Provide the (X, Y) coordinate of the cell's center where the given text is located.  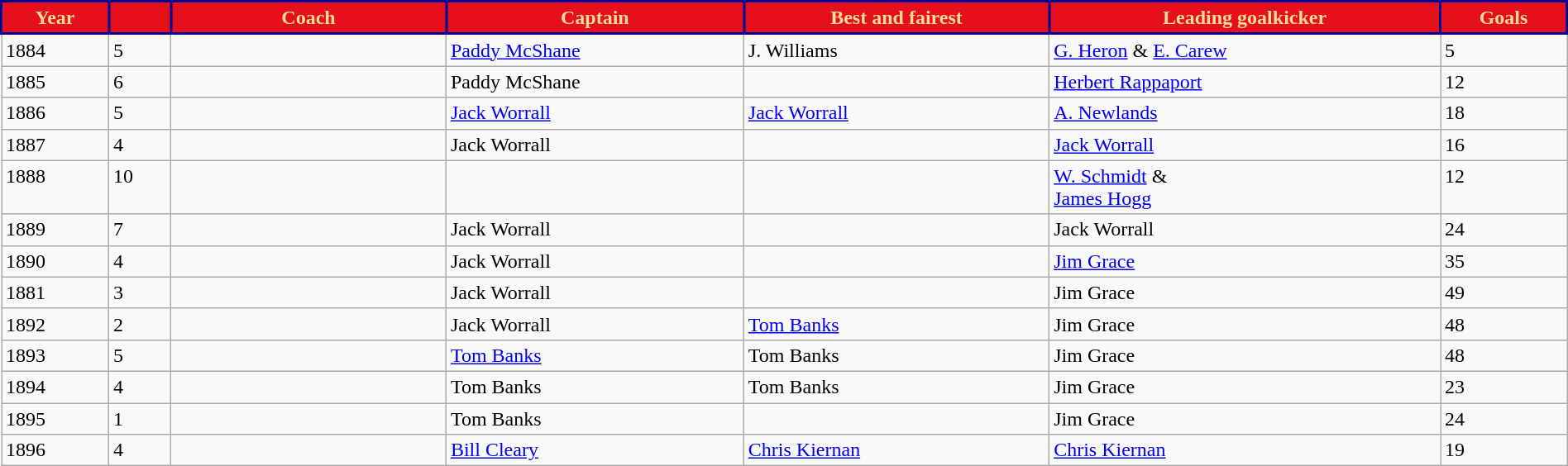
1895 (55, 419)
Leading goalkicker (1245, 18)
1896 (55, 450)
Herbert Rappaport (1245, 82)
1881 (55, 292)
J. Williams (896, 50)
3 (139, 292)
1894 (55, 387)
G. Heron & E. Carew (1245, 50)
W. Schmidt & James Hogg (1245, 187)
1892 (55, 324)
16 (1503, 145)
1889 (55, 230)
6 (139, 82)
1888 (55, 187)
49 (1503, 292)
Captain (595, 18)
1884 (55, 50)
A. Newlands (1245, 113)
19 (1503, 450)
1 (139, 419)
1893 (55, 355)
18 (1503, 113)
23 (1503, 387)
Bill Cleary (595, 450)
1885 (55, 82)
35 (1503, 261)
1886 (55, 113)
Best and fairest (896, 18)
2 (139, 324)
1890 (55, 261)
7 (139, 230)
Coach (309, 18)
1887 (55, 145)
Goals (1503, 18)
Year (55, 18)
10 (139, 187)
